Return the (x, y) coordinate for the center point of the cell that contains the specified text.  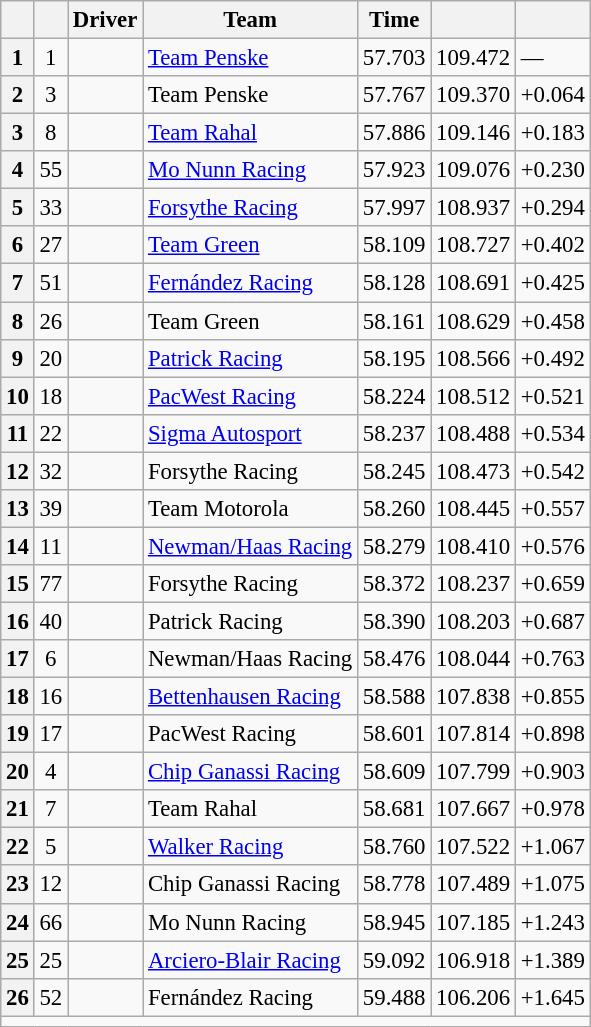
— (552, 58)
108.044 (474, 659)
108.566 (474, 358)
109.146 (474, 133)
+0.458 (552, 321)
108.691 (474, 283)
108.473 (474, 471)
21 (18, 809)
+0.534 (552, 433)
108.203 (474, 621)
+1.067 (552, 847)
24 (18, 922)
107.185 (474, 922)
58.237 (394, 433)
Time (394, 20)
107.799 (474, 772)
108.445 (474, 509)
19 (18, 734)
106.206 (474, 997)
107.838 (474, 697)
23 (18, 885)
+0.542 (552, 471)
58.260 (394, 509)
77 (50, 584)
58.128 (394, 283)
39 (50, 509)
2 (18, 95)
108.410 (474, 546)
108.937 (474, 208)
Bettenhausen Racing (250, 697)
58.390 (394, 621)
58.601 (394, 734)
58.681 (394, 809)
+1.243 (552, 922)
52 (50, 997)
Walker Racing (250, 847)
66 (50, 922)
55 (50, 170)
107.522 (474, 847)
+0.763 (552, 659)
Sigma Autosport (250, 433)
109.076 (474, 170)
57.703 (394, 58)
+0.294 (552, 208)
58.476 (394, 659)
58.945 (394, 922)
+0.978 (552, 809)
57.886 (394, 133)
+0.855 (552, 697)
40 (50, 621)
108.237 (474, 584)
57.767 (394, 95)
+0.183 (552, 133)
58.760 (394, 847)
108.629 (474, 321)
Driver (106, 20)
58.224 (394, 396)
9 (18, 358)
10 (18, 396)
14 (18, 546)
+0.687 (552, 621)
13 (18, 509)
58.245 (394, 471)
Team (250, 20)
33 (50, 208)
107.489 (474, 885)
Arciero-Blair Racing (250, 960)
+0.898 (552, 734)
+1.389 (552, 960)
58.372 (394, 584)
27 (50, 245)
57.997 (394, 208)
58.161 (394, 321)
107.667 (474, 809)
+0.521 (552, 396)
+1.645 (552, 997)
58.195 (394, 358)
15 (18, 584)
108.727 (474, 245)
+0.064 (552, 95)
+0.402 (552, 245)
106.918 (474, 960)
109.370 (474, 95)
58.588 (394, 697)
+1.075 (552, 885)
+0.903 (552, 772)
+0.576 (552, 546)
51 (50, 283)
109.472 (474, 58)
+0.425 (552, 283)
58.109 (394, 245)
108.512 (474, 396)
+0.557 (552, 509)
58.279 (394, 546)
107.814 (474, 734)
32 (50, 471)
57.923 (394, 170)
Team Motorola (250, 509)
+0.230 (552, 170)
108.488 (474, 433)
+0.659 (552, 584)
59.488 (394, 997)
59.092 (394, 960)
58.609 (394, 772)
58.778 (394, 885)
+0.492 (552, 358)
